Return the (x, y) coordinate for the center point of the cell that contains the specified text.  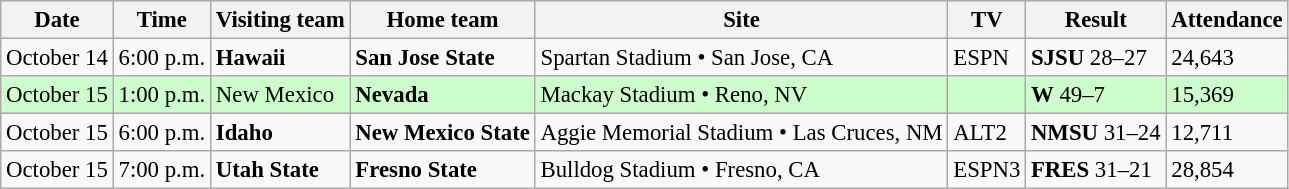
ESPN3 (987, 170)
SJSU 28–27 (1096, 58)
Time (162, 20)
Result (1096, 20)
Spartan Stadium • San Jose, CA (742, 58)
Attendance (1227, 20)
ESPN (987, 58)
Utah State (280, 170)
Home team (442, 20)
NMSU 31–24 (1096, 133)
Idaho (280, 133)
Aggie Memorial Stadium • Las Cruces, NM (742, 133)
New Mexico (280, 95)
W 49–7 (1096, 95)
Date (57, 20)
Hawaii (280, 58)
October 14 (57, 58)
San Jose State (442, 58)
7:00 p.m. (162, 170)
1:00 p.m. (162, 95)
Site (742, 20)
Mackay Stadium • Reno, NV (742, 95)
Nevada (442, 95)
ALT2 (987, 133)
28,854 (1227, 170)
New Mexico State (442, 133)
Fresno State (442, 170)
24,643 (1227, 58)
FRES 31–21 (1096, 170)
12,711 (1227, 133)
Visiting team (280, 20)
TV (987, 20)
15,369 (1227, 95)
Bulldog Stadium • Fresno, CA (742, 170)
